Output the (X, Y) coordinate of the center of the cell containing the given text.  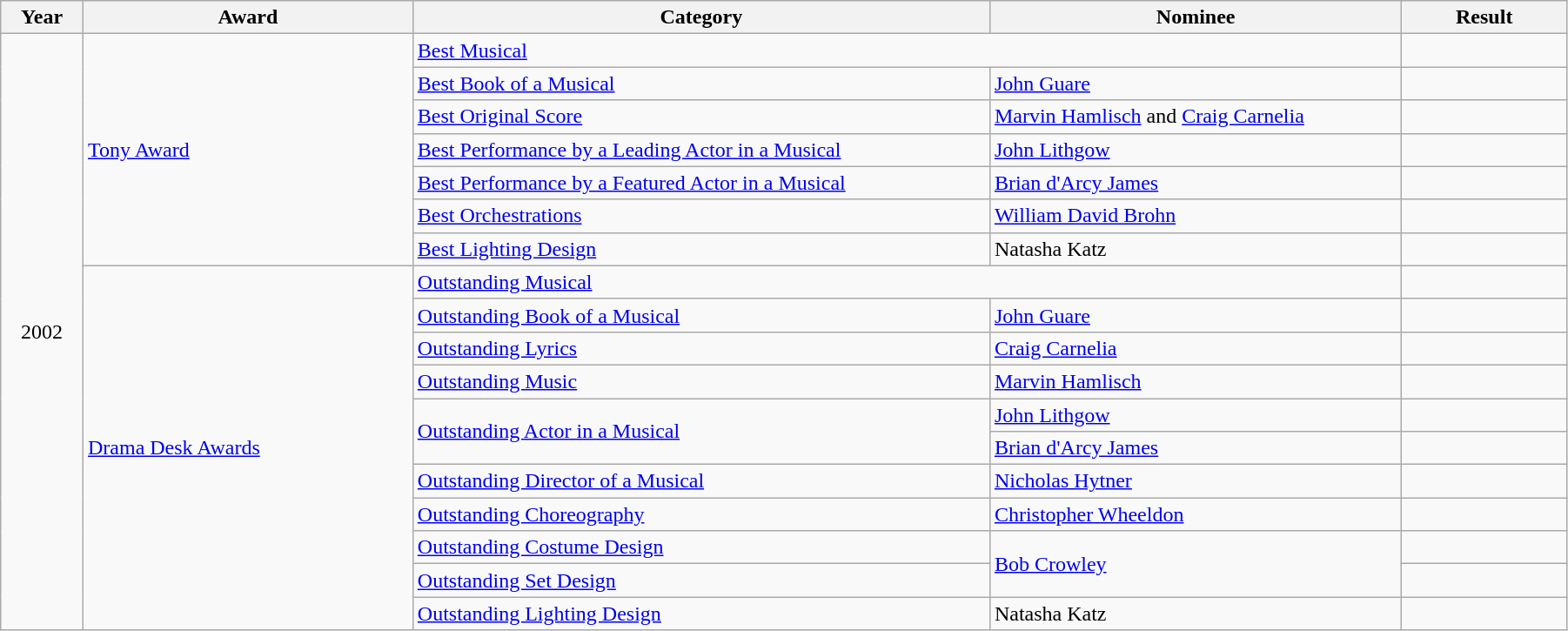
Result (1484, 17)
Outstanding Costume Design (701, 547)
Best Book of a Musical (701, 84)
Best Performance by a Leading Actor in a Musical (701, 150)
Drama Desk Awards (247, 447)
Outstanding Musical (907, 282)
Nicholas Hytner (1196, 481)
Outstanding Choreography (701, 514)
Nominee (1196, 17)
Best Original Score (701, 117)
Marvin Hamlisch (1196, 381)
Bob Crowley (1196, 564)
Award (247, 17)
William David Brohn (1196, 216)
Marvin Hamlisch and Craig Carnelia (1196, 117)
Christopher Wheeldon (1196, 514)
Outstanding Director of a Musical (701, 481)
Outstanding Book of a Musical (701, 315)
Best Orchestrations (701, 216)
Outstanding Music (701, 381)
Outstanding Set Design (701, 581)
2002 (42, 332)
Best Musical (907, 50)
Outstanding Lighting Design (701, 614)
Craig Carnelia (1196, 348)
Outstanding Actor in a Musical (701, 432)
Category (701, 17)
Tony Award (247, 150)
Outstanding Lyrics (701, 348)
Year (42, 17)
Best Performance by a Featured Actor in a Musical (701, 183)
Best Lighting Design (701, 249)
